Return (x, y) of the center of cell containing provided text 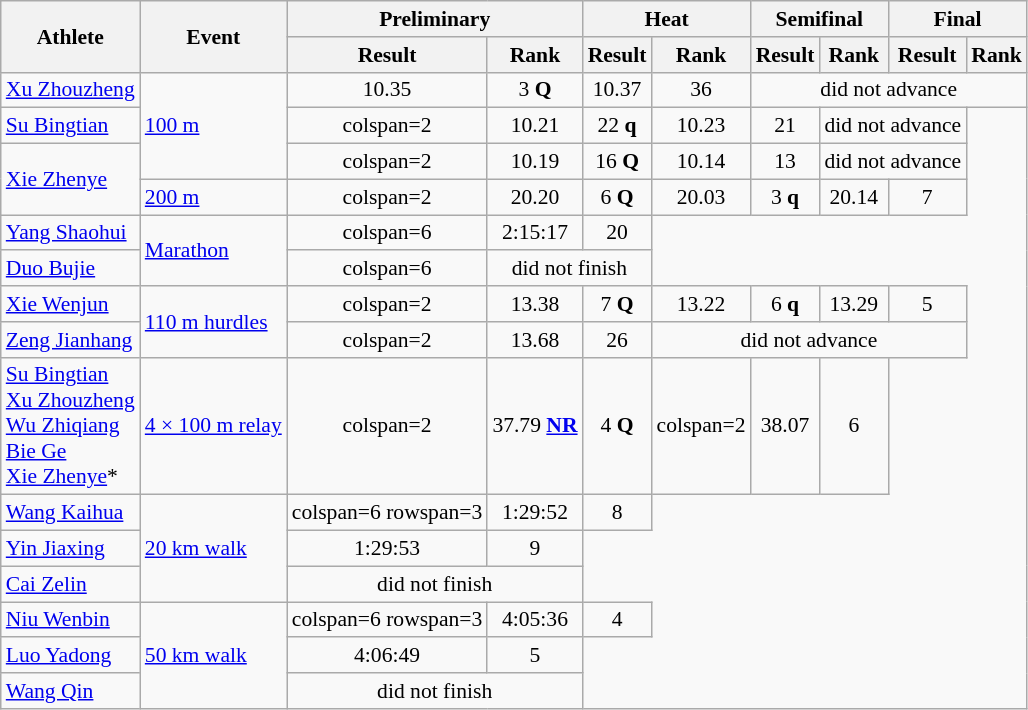
3 q (786, 197)
Wang Kaihua (70, 513)
6 (854, 426)
Niu Wenbin (70, 620)
Athlete (70, 36)
22 q (618, 126)
50 km walk (214, 656)
Duo Bujie (70, 269)
10.37 (618, 90)
Final (958, 19)
37.79 NR (534, 426)
6 q (786, 304)
Luo Yadong (70, 656)
7 (927, 197)
20 (618, 233)
10.35 (388, 90)
20.14 (854, 197)
110 m hurdles (214, 322)
10.21 (534, 126)
Xie Wenjun (70, 304)
Event (214, 36)
20.03 (702, 197)
9 (534, 549)
Su Bingtian (70, 126)
Zeng Jianhang (70, 340)
4 × 100 m relay (214, 426)
1:29:53 (388, 549)
13.38 (534, 304)
13.22 (702, 304)
1:29:52 (534, 513)
Su Bingtian Xu Zhouzheng Wu Zhiqiang Bie GeXie Zhenye* (70, 426)
4 (618, 620)
4:06:49 (388, 656)
Yin Jiaxing (70, 549)
Marathon (214, 250)
Heat (667, 19)
26 (618, 340)
Xu Zhouzheng (70, 90)
10.19 (534, 162)
Semifinal (820, 19)
4 Q (618, 426)
21 (786, 126)
10.14 (702, 162)
13 (786, 162)
Preliminary (435, 19)
36 (702, 90)
13.68 (534, 340)
Yang Shaohui (70, 233)
100 m (214, 126)
20 km walk (214, 548)
200 m (214, 197)
20.20 (534, 197)
38.07 (786, 426)
13.29 (854, 304)
10.23 (702, 126)
8 (618, 513)
Wang Qin (70, 691)
7 Q (618, 304)
3 Q (534, 90)
16 Q (618, 162)
6 Q (618, 197)
4:05:36 (534, 620)
Cai Zelin (70, 584)
Xie Zhenye (70, 180)
2:15:17 (534, 233)
